Locate the cell with the specified text and output its [x, y] center coordinate. 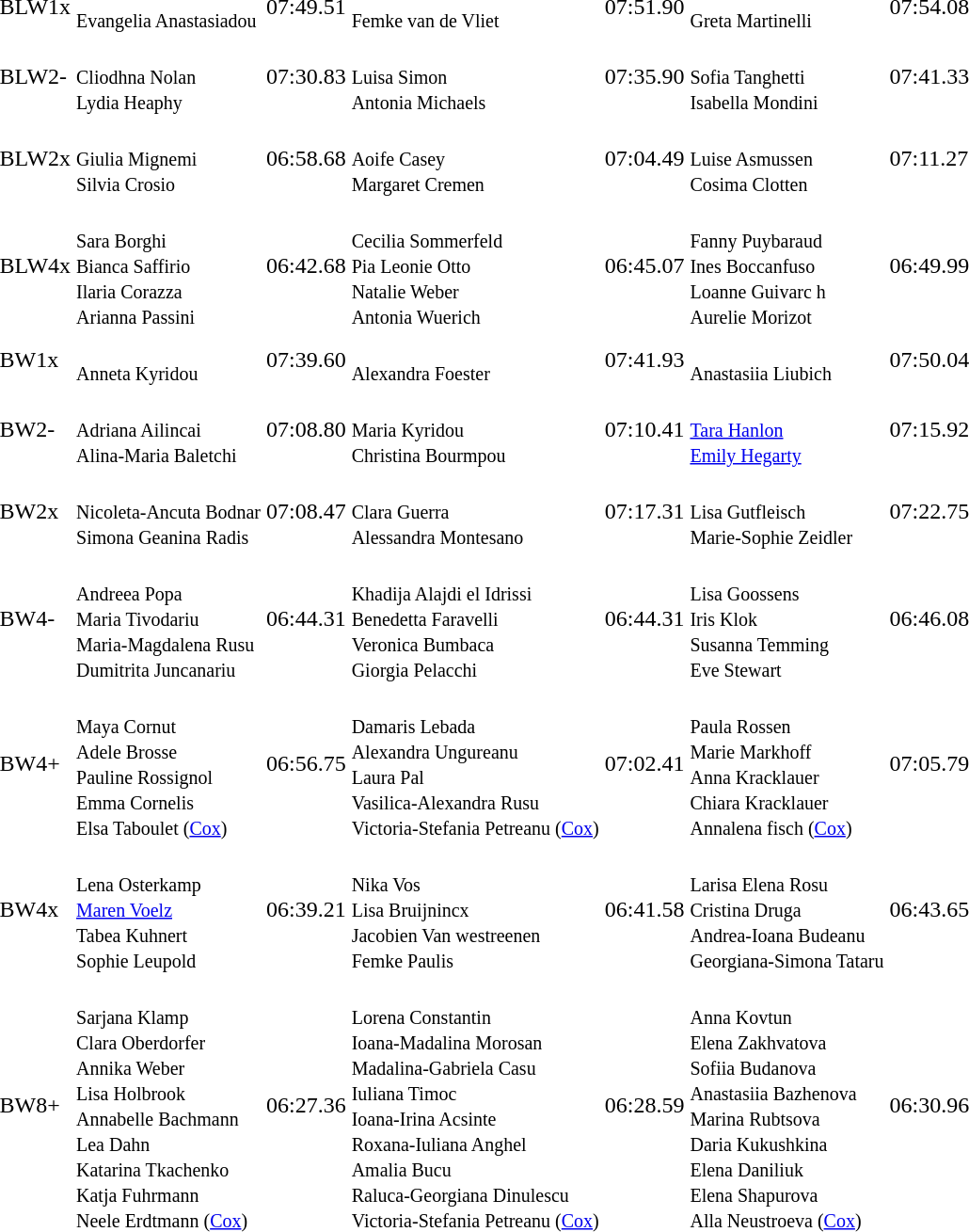
06:45.07 [644, 265]
Aoife CaseyMargaret Cremen [475, 158]
Anastasiia Liubich [786, 360]
Maria KyridouChristina Bourmpou [475, 429]
Tara HanlonEmily Hegarty [786, 429]
Maya CornutAdele BrossePauline RossignolEmma CornelisElsa Taboulet (Cox) [169, 764]
06:39.21 [307, 909]
Lena OsterkampMaren VoelzTabea KuhnertSophie Leupold [169, 909]
Cliodhna NolanLydia Heaphy [169, 76]
Lisa GoossensIris KlokSusanna TemmingEve Stewart [786, 618]
07:08.47 [307, 511]
06:58.68 [307, 158]
Damaris LebadaAlexandra UngureanuLaura PalVasilica-Alexandra RusuVictoria-Stefania Petreanu (Cox) [475, 764]
Nicoleta-Ancuta BodnarSimona Geanina Radis [169, 511]
Nika VosLisa BruijnincxJacobien Van westreenenFemke Paulis [475, 909]
Lisa GutfleischMarie-Sophie Zeidler [786, 511]
Anneta Kyridou [169, 360]
07:35.90 [644, 76]
Khadija Alajdi el IdrissiBenedetta FaravelliVeronica BumbacaGiorgia Pelacchi [475, 618]
Sofia TanghettiIsabella Mondini [786, 76]
Luisa SimonAntonia Michaels [475, 76]
06:56.75 [307, 764]
Luise AsmussenCosima Clotten [786, 158]
06:41.58 [644, 909]
Sara BorghiBianca SaffirioIlaria CorazzaArianna Passini [169, 265]
07:04.49 [644, 158]
06:42.68 [307, 265]
Cecilia SommerfeldPia Leonie OttoNatalie WeberAntonia Wuerich [475, 265]
Alexandra Foester [475, 360]
07:30.83 [307, 76]
Andreea PopaMaria TivodariuMaria-Magdalena RusuDumitrita Juncanariu [169, 618]
07:39.60 [307, 360]
Adriana AilincaiAlina-Maria Baletchi [169, 429]
Fanny PuybaraudInes BoccanfusoLoanne Guivarc hAurelie Morizot [786, 265]
07:17.31 [644, 511]
Giulia MignemiSilvia Crosio [169, 158]
Paula RossenMarie MarkhoffAnna KracklauerChiara KracklauerAnnalena fisch (Cox) [786, 764]
07:10.41 [644, 429]
Clara GuerraAlessandra Montesano [475, 511]
Larisa Elena RosuCristina DrugaAndrea-Ioana BudeanuGeorgiana-Simona Tataru [786, 909]
07:41.93 [644, 360]
07:02.41 [644, 764]
07:08.80 [307, 429]
